Return (X, Y) of the center of cell containing provided text 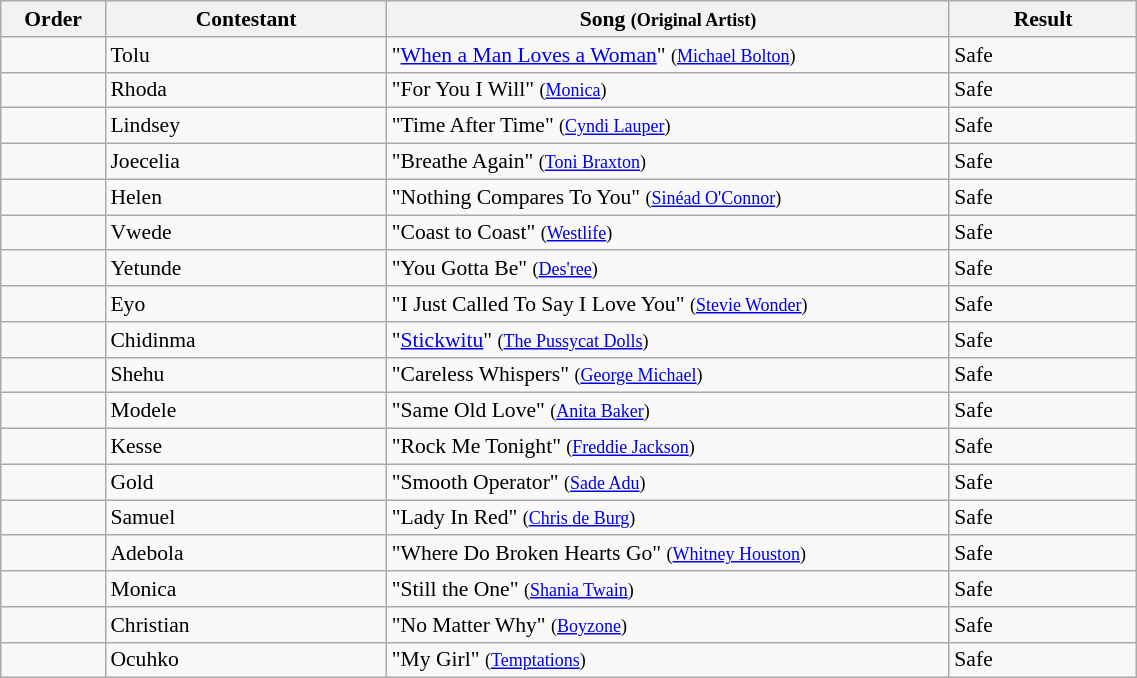
"Same Old Love" (Anita Baker) (668, 411)
"Rock Me Tonight" (Freddie Jackson) (668, 447)
Song (Original Artist) (668, 19)
Rhoda (246, 90)
"You Gotta Be" (Des'ree) (668, 269)
"My Girl" (Temptations) (668, 660)
"Breathe Again" (Toni Braxton) (668, 162)
"When a Man Loves a Woman" (Michael Bolton) (668, 55)
Joecelia (246, 162)
Ocuhko (246, 660)
Chidinma (246, 340)
Christian (246, 625)
Result (1043, 19)
Adebola (246, 554)
Samuel (246, 518)
Yetunde (246, 269)
Eyo (246, 304)
Modele (246, 411)
Shehu (246, 375)
Gold (246, 482)
Tolu (246, 55)
"I Just Called To Say I Love You" (Stevie Wonder) (668, 304)
Lindsey (246, 126)
Helen (246, 197)
"Stickwitu" (The Pussycat Dolls) (668, 340)
"Still the One" (Shania Twain) (668, 589)
"Smooth Operator" (Sade Adu) (668, 482)
"Careless Whispers" (George Michael) (668, 375)
"For You I Will" (Monica) (668, 90)
"Nothing Compares To You" (Sinéad O'Connor) (668, 197)
"Lady In Red" (Chris de Burg) (668, 518)
"Coast to Coast" (Westlife) (668, 233)
Monica (246, 589)
Order (54, 19)
Kesse (246, 447)
"Where Do Broken Hearts Go" (Whitney Houston) (668, 554)
"Time After Time" (Cyndi Lauper) (668, 126)
Contestant (246, 19)
Vwede (246, 233)
"No Matter Why" (Boyzone) (668, 625)
